Find where the given text appears and provide that cell's center as (x, y) coordinate. 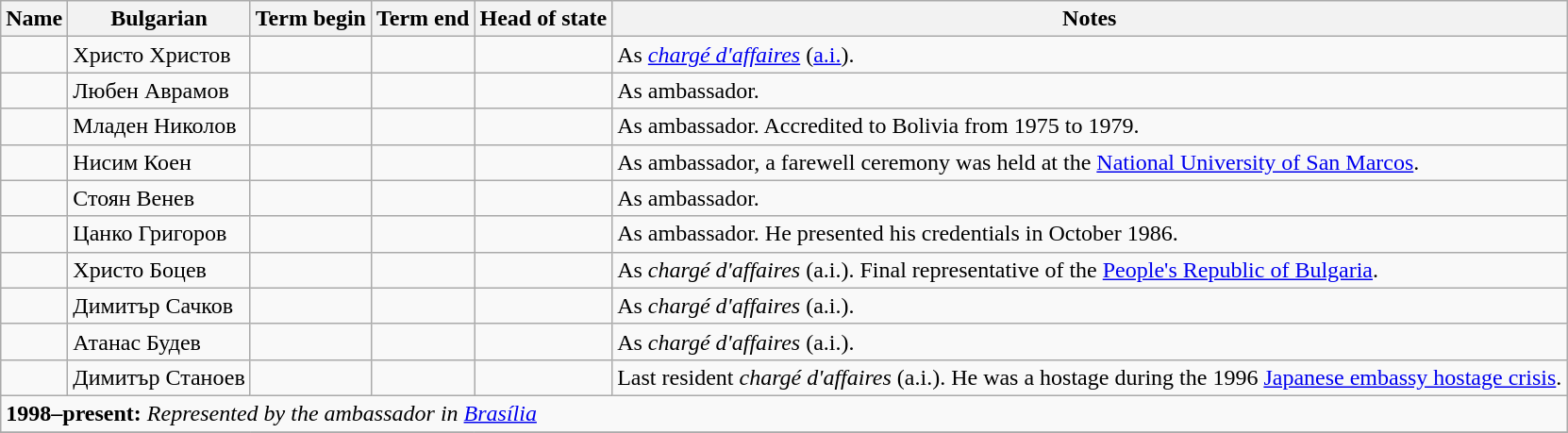
Христо Боцев (158, 270)
Атанас Будев (158, 341)
Стоян Венев (158, 198)
Last resident chargé d'affaires (a.i.). He was a hostage during the 1996 Japanese embassy hostage crisis. (1090, 377)
As ambassador, a farewell ceremony was held at the National University of San Marcos. (1090, 162)
As ambassador. Accredited to Bolivia from 1975 to 1979. (1090, 126)
As chargé d'affaires (a.i.). Final representative of the People's Republic of Bulgaria. (1090, 270)
Name (34, 19)
Димитър Станоев (158, 377)
As ambassador. He presented his credentials in October 1986. (1090, 234)
Term end (423, 19)
Notes (1090, 19)
Димитър Сачков (158, 306)
Bulgarian (158, 19)
Нисим Коен (158, 162)
Цанко Григоров (158, 234)
Head of state (543, 19)
Term begin (310, 19)
Христо Христов (158, 55)
1998–present: Represented by the ambassador in Brasília (784, 413)
Любен Аврамов (158, 91)
Младен Николов (158, 126)
